Identify which cell holds the provided text, then report its (X, Y) central coordinate. 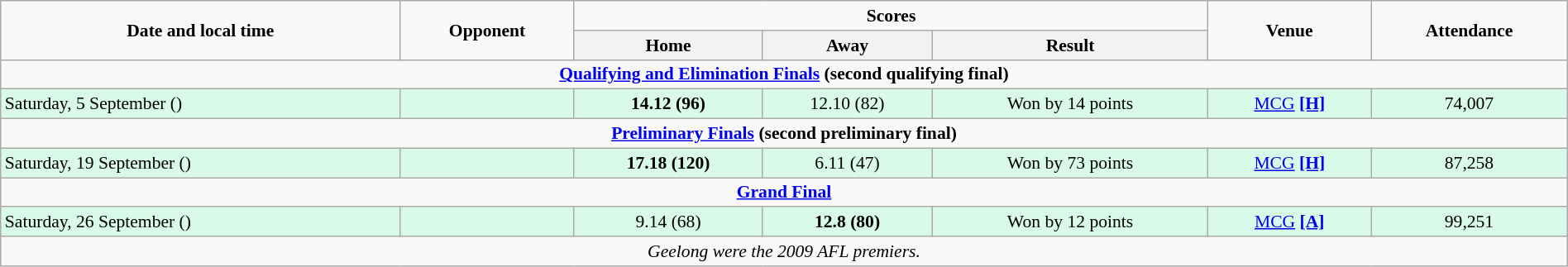
Saturday, 5 September () (200, 104)
Scores (892, 16)
Venue (1290, 30)
Result (1070, 45)
Away (847, 45)
6.11 (47) (847, 163)
Opponent (487, 30)
Saturday, 26 September () (200, 222)
87,258 (1470, 163)
Geelong were the 2009 AFL premiers. (784, 251)
Won by 73 points (1070, 163)
Saturday, 19 September () (200, 163)
12.8 (80) (847, 222)
9.14 (68) (668, 222)
14.12 (96) (668, 104)
Attendance (1470, 30)
Qualifying and Elimination Finals (second qualifying final) (784, 74)
Home (668, 45)
Won by 14 points (1070, 104)
Date and local time (200, 30)
Grand Final (784, 193)
17.18 (120) (668, 163)
74,007 (1470, 104)
Won by 12 points (1070, 222)
Preliminary Finals (second preliminary final) (784, 134)
12.10 (82) (847, 104)
99,251 (1470, 222)
MCG [A] (1290, 222)
